Provide the (X, Y) coordinate of the cell's center where the given text is located.  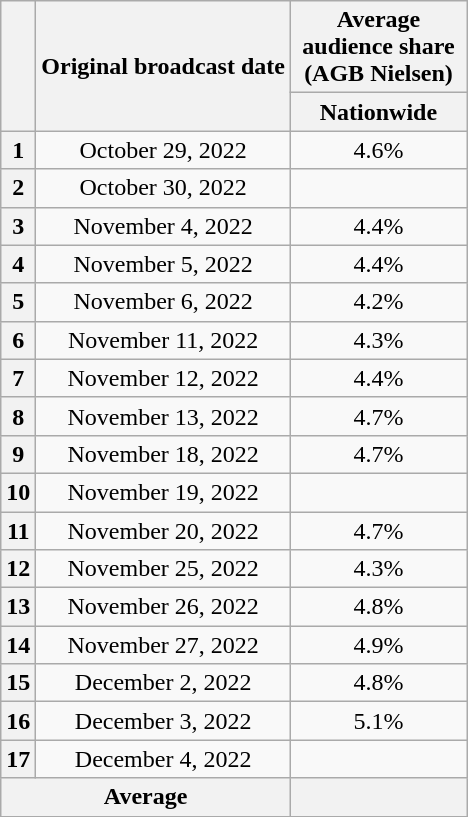
November 5, 2022 (164, 264)
November 26, 2022 (164, 607)
4.6% (378, 150)
12 (18, 569)
6 (18, 340)
4 (18, 264)
11 (18, 531)
December 3, 2022 (164, 721)
December 2, 2022 (164, 683)
December 4, 2022 (164, 759)
Average audience share(AGB Nielsen) (378, 47)
November 6, 2022 (164, 302)
8 (18, 416)
1 (18, 150)
9 (18, 454)
4.2% (378, 302)
5 (18, 302)
November 25, 2022 (164, 569)
Nationwide (378, 112)
5.1% (378, 721)
2 (18, 188)
November 4, 2022 (164, 226)
November 27, 2022 (164, 645)
November 20, 2022 (164, 531)
October 29, 2022 (164, 150)
Average (146, 797)
November 12, 2022 (164, 378)
November 18, 2022 (164, 454)
4.9% (378, 645)
November 13, 2022 (164, 416)
November 11, 2022 (164, 340)
7 (18, 378)
3 (18, 226)
15 (18, 683)
17 (18, 759)
16 (18, 721)
October 30, 2022 (164, 188)
14 (18, 645)
Original broadcast date (164, 66)
November 19, 2022 (164, 492)
10 (18, 492)
13 (18, 607)
